From the cell containing the given text, extract its center point as (X, Y) coordinate. 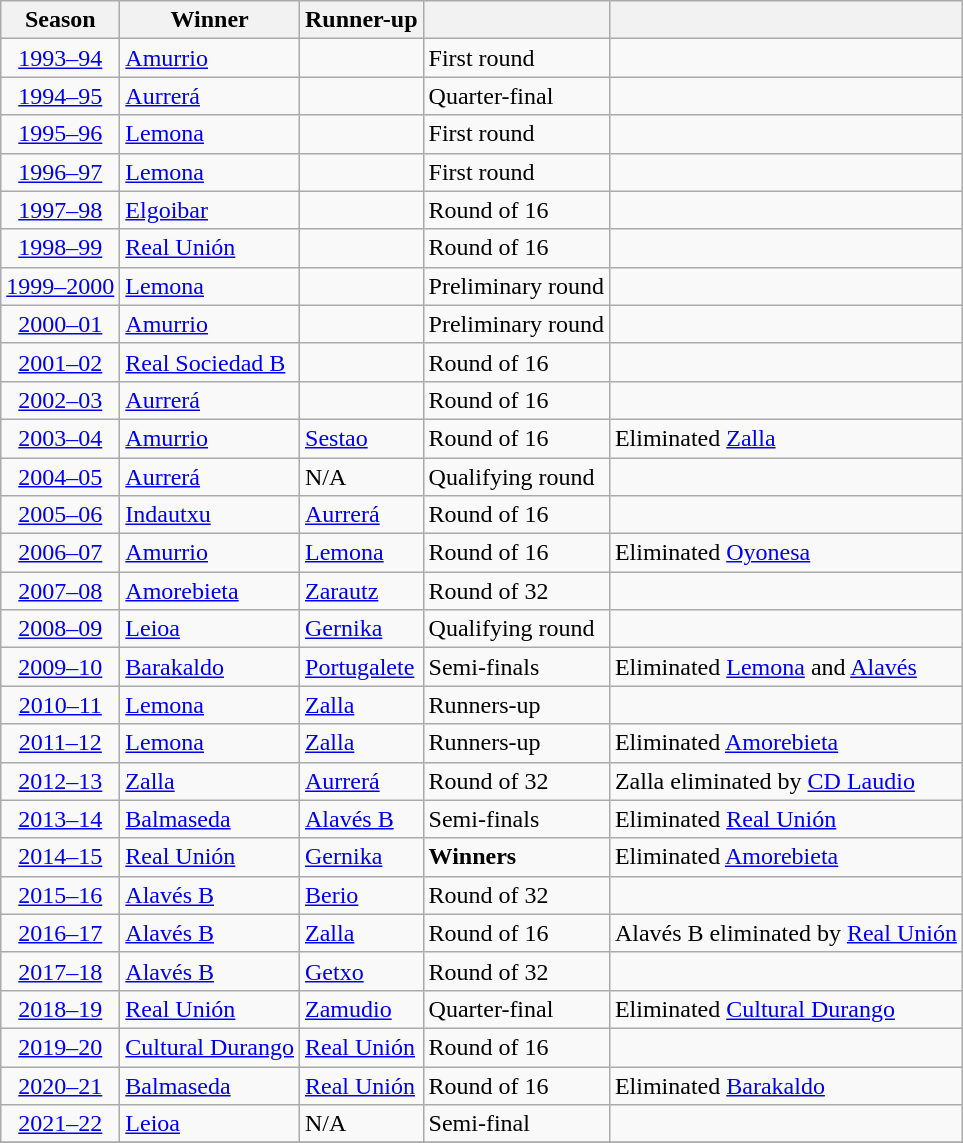
2005–06 (60, 515)
2014–15 (60, 857)
1993–94 (60, 58)
1999–2000 (60, 286)
2010–11 (60, 705)
1995–96 (60, 134)
Berio (362, 895)
2000–01 (60, 324)
Sestao (362, 438)
Eliminated Oyonesa (786, 553)
2020–21 (60, 1085)
Winner (210, 20)
Zalla eliminated by CD Laudio (786, 781)
Eliminated Cultural Durango (786, 1009)
Eliminated Lemona and Alavés (786, 667)
2003–04 (60, 438)
2016–17 (60, 933)
2013–14 (60, 819)
2015–16 (60, 895)
2012–13 (60, 781)
Runner-up (362, 20)
2006–07 (60, 553)
2011–12 (60, 743)
Real Sociedad B (210, 362)
1994–95 (60, 96)
Barakaldo (210, 667)
Season (60, 20)
2002–03 (60, 400)
Elgoibar (210, 210)
2009–10 (60, 667)
2021–22 (60, 1124)
1998–99 (60, 248)
2001–02 (60, 362)
Indautxu (210, 515)
Alavés B eliminated by Real Unión (786, 933)
Zamudio (362, 1009)
Cultural Durango (210, 1047)
Portugalete (362, 667)
2018–19 (60, 1009)
1997–98 (60, 210)
2019–20 (60, 1047)
Getxo (362, 971)
Eliminated Zalla (786, 438)
Semi-final (516, 1124)
Eliminated Real Unión (786, 819)
Zarautz (362, 591)
1996–97 (60, 172)
Winners (516, 857)
Eliminated Barakaldo (786, 1085)
2004–05 (60, 477)
Amorebieta (210, 591)
2007–08 (60, 591)
2008–09 (60, 629)
2017–18 (60, 971)
